Detect which cell encompasses the target text, then output its (x, y) center coordinate. 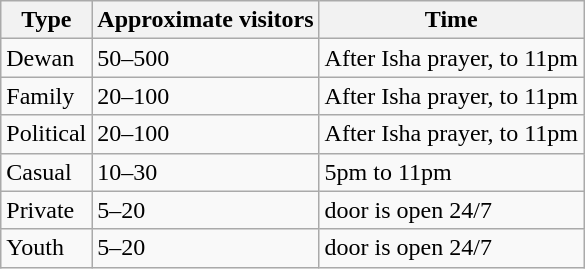
Casual (46, 172)
Time (451, 20)
10–30 (206, 172)
Approximate visitors (206, 20)
Dewan (46, 58)
Family (46, 96)
Political (46, 134)
5pm to 11pm (451, 172)
Youth (46, 248)
Type (46, 20)
50–500 (206, 58)
Private (46, 210)
